Return the [X, Y] coordinate for the center point of the cell that contains the specified text.  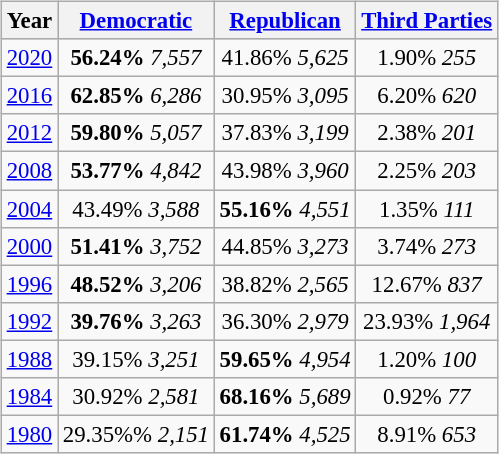
61.74% 4,525 [285, 434]
55.16% 4,551 [285, 209]
Democratic [136, 21]
8.91% 653 [427, 434]
2.25% 203 [427, 171]
1980 [29, 434]
51.41% 3,752 [136, 246]
2004 [29, 209]
43.49% 3,588 [136, 209]
44.85% 3,273 [285, 246]
Third Parties [427, 21]
2016 [29, 96]
29.35%% 2,151 [136, 434]
1.20% 100 [427, 359]
12.67% 837 [427, 284]
3.74% 273 [427, 246]
6.20% 620 [427, 96]
2000 [29, 246]
48.52% 3,206 [136, 284]
38.82% 2,565 [285, 284]
1.35% 111 [427, 209]
36.30% 2,979 [285, 321]
53.77% 4,842 [136, 171]
30.95% 3,095 [285, 96]
23.93% 1,964 [427, 321]
39.76% 3,263 [136, 321]
Republican [285, 21]
1984 [29, 396]
1988 [29, 359]
Year [29, 21]
56.24% 7,557 [136, 58]
2008 [29, 171]
0.92% 77 [427, 396]
39.15% 3,251 [136, 359]
43.98% 3,960 [285, 171]
59.80% 5,057 [136, 133]
68.16% 5,689 [285, 396]
1996 [29, 284]
2020 [29, 58]
62.85% 6,286 [136, 96]
2012 [29, 133]
30.92% 2,581 [136, 396]
59.65% 4,954 [285, 359]
1992 [29, 321]
41.86% 5,625 [285, 58]
37.83% 3,199 [285, 133]
2.38% 201 [427, 133]
1.90% 255 [427, 58]
